Determine the (X, Y) coordinate at the center of the cell enclosing the given text.  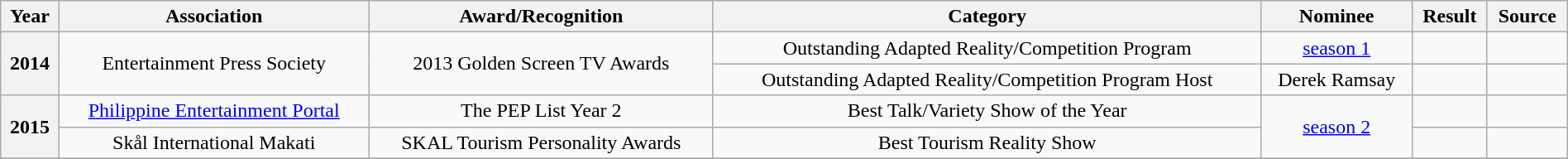
Derek Ramsay (1336, 79)
Best Talk/Variety Show of the Year (987, 111)
Association (213, 17)
Award/Recognition (541, 17)
Result (1449, 17)
season 1 (1336, 48)
Entertainment Press Society (213, 64)
Source (1527, 17)
2014 (30, 64)
2013 Golden Screen TV Awards (541, 64)
Outstanding Adapted Reality/Competition Program (987, 48)
Outstanding Adapted Reality/Competition Program Host (987, 79)
Nominee (1336, 17)
Best Tourism Reality Show (987, 142)
SKAL Tourism Personality Awards (541, 142)
Skål International Makati (213, 142)
Year (30, 17)
season 2 (1336, 127)
Category (987, 17)
The PEP List Year 2 (541, 111)
2015 (30, 127)
Philippine Entertainment Portal (213, 111)
